Output the (X, Y) coordinate of the center of the cell containing the given text.  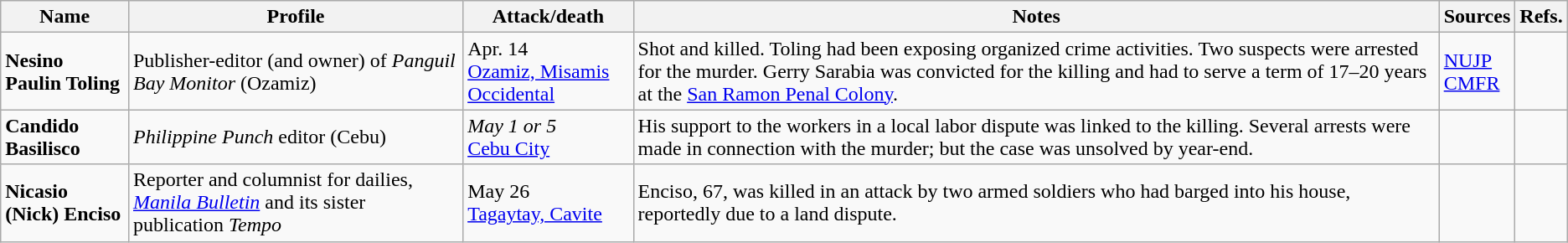
Name (65, 17)
Sources (1478, 17)
May 26Tagaytay, Cavite (548, 203)
Refs. (1541, 17)
Philippine Punch editor (Cebu) (295, 137)
May 1 or 5Cebu City (548, 137)
Reporter and columnist for dailies, Manila Bulletin and its sister publication Tempo (295, 203)
Enciso, 67, was killed in an attack by two armed soldiers who had barged into his house, reportedly due to a land dispute. (1036, 203)
Nesino Paulin Toling (65, 71)
Candido Basilisco (65, 137)
Nicasio (Nick) Enciso (65, 203)
Attack/death (548, 17)
Notes (1036, 17)
Profile (295, 17)
Apr. 14Ozamiz, Misamis Occidental (548, 71)
NUJPCMFR (1478, 71)
Publisher-editor (and owner) of Panguil Bay Monitor (Ozamiz) (295, 71)
